Search for the cell housing the specified text and yield its (x, y) center coordinate. 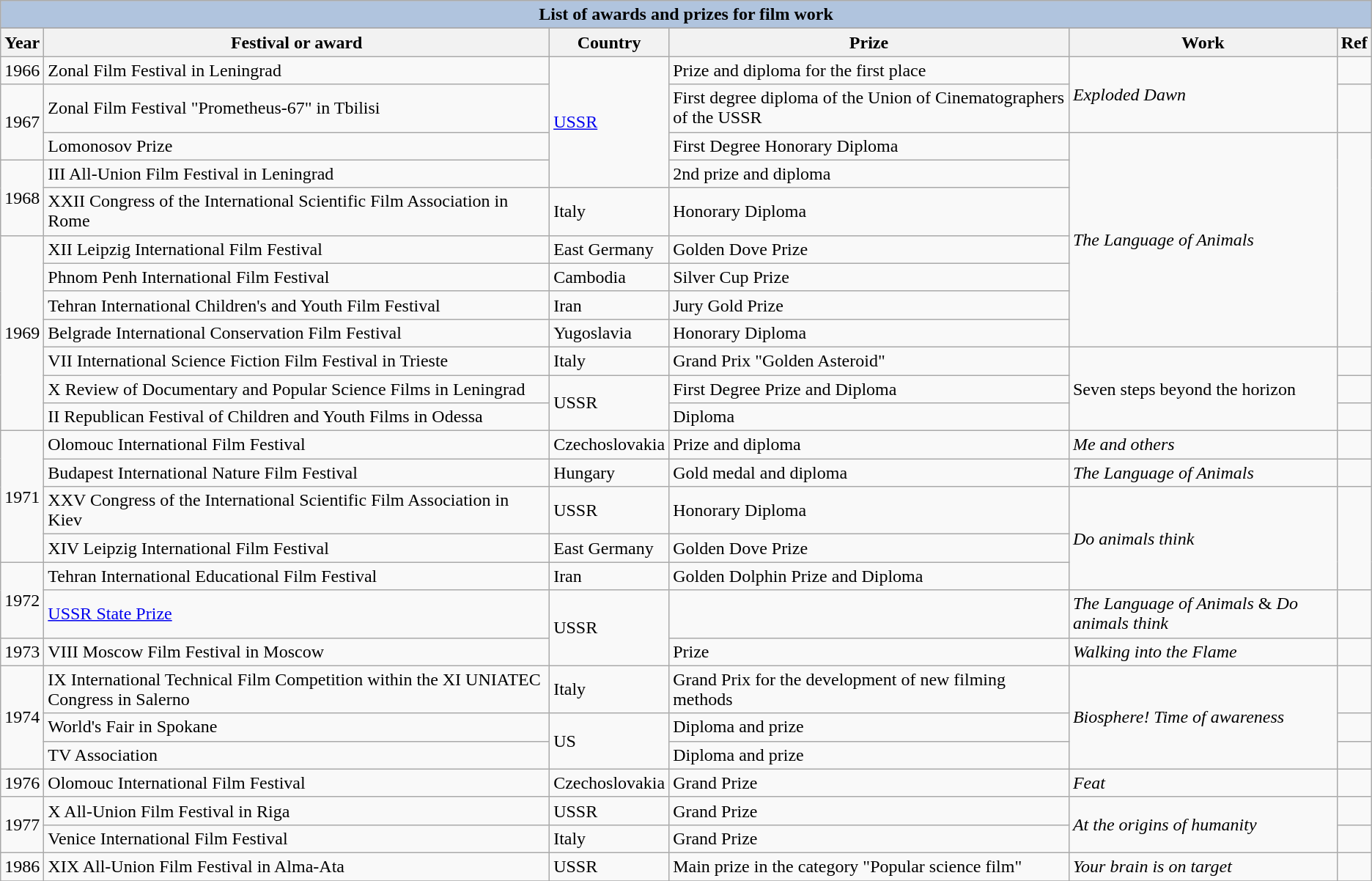
XXV Congress of the International Scientific Film Association in Kiev (297, 510)
X All-Union Film Festival in Riga (297, 811)
Diploma (869, 417)
Festival or award (297, 43)
Tehran International Educational Film Festival (297, 576)
Ref (1354, 43)
USSR State Prize (297, 614)
The Language of Animals & Do animals think (1203, 614)
At the origins of humanity (1203, 825)
Jury Gold Prize (869, 305)
II Republican Festival of Children and Youth Films in Odessa (297, 417)
XIX All-Union Film Festival in Alma-Ata (297, 866)
Zonal Film Festival "Prometheus-67" in Tbilisi (297, 108)
1967 (22, 122)
Exploded Dawn (1203, 94)
Main prize in the category "Popular science film" (869, 866)
1969 (22, 333)
1972 (22, 600)
Phnom Penh International Film Festival (297, 277)
World's Fair in Spokane (297, 727)
Tehran International Children's and Youth Film Festival (297, 305)
Year (22, 43)
Do animals think (1203, 538)
Me and others (1203, 445)
TV Association (297, 755)
Prize and diploma for the first place (869, 70)
First Degree Honorary Diploma (869, 146)
Cambodia (610, 277)
Hungary (610, 473)
First Degree Prize and Diploma (869, 389)
XIV Leipzig International Film Festival (297, 548)
1971 (22, 497)
Seven steps beyond the horizon (1203, 388)
2nd prize and diploma (869, 174)
1977 (22, 825)
Golden Dolphin Prize and Diploma (869, 576)
Venice International Film Festival (297, 838)
III All-Union Film Festival in Leningrad (297, 174)
Walking into the Flame (1203, 652)
Zonal Film Festival in Leningrad (297, 70)
List of awards and prizes for film work (686, 15)
Prize and diploma (869, 445)
X Review of Documentary and Popular Science Films in Leningrad (297, 389)
Biosphere! Time of awareness (1203, 717)
1976 (22, 783)
Your brain is on target (1203, 866)
Gold medal and diploma (869, 473)
Work (1203, 43)
VIII Moscow Film Festival in Moscow (297, 652)
1968 (22, 198)
First degree diploma of the Union of Cinematographers of the USSR (869, 108)
Budapest International Nature Film Festival (297, 473)
Grand Prix "Golden Asteroid" (869, 361)
Belgrade International Conservation Film Festival (297, 333)
XII Leipzig International Film Festival (297, 249)
IX International Technical Film Competition within the XI UNIATEC Congress in Salerno (297, 689)
VII International Science Fiction Film Festival in Trieste (297, 361)
1986 (22, 866)
1973 (22, 652)
XXII Congress of the International Scientific Film Association in Rome (297, 211)
Grand Prix for the development of new filming methods (869, 689)
Country (610, 43)
Yugoslavia (610, 333)
Lomonosov Prize (297, 146)
US (610, 741)
Feat (1203, 783)
Silver Cup Prize (869, 277)
1974 (22, 717)
1966 (22, 70)
